Return [x, y] of the center of cell containing provided text 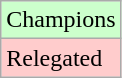
Relegated [61, 58]
Champions [61, 20]
